Locate the cell with the specified text and output its [x, y] center coordinate. 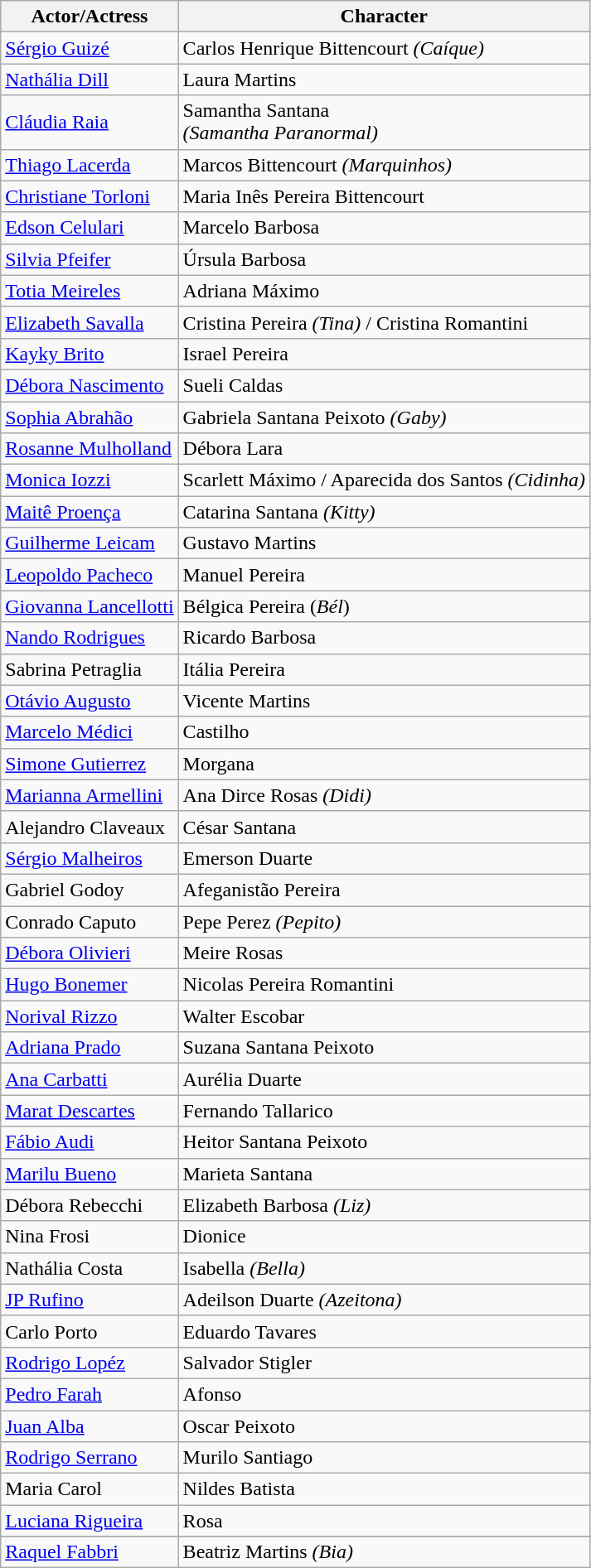
Marat Descartes [90, 1111]
Catarina Santana (Kitty) [384, 512]
Bélgica Pereira (Bél) [384, 606]
Adriana Máximo [384, 291]
Carlo Porto [90, 1331]
Úrsula Barbosa [384, 259]
Nando Rodrigues [90, 638]
Samantha Santana(Samantha Paranormal) [384, 123]
Actor/Actress [90, 17]
Gabriel Godoy [90, 890]
Meire Rosas [384, 953]
Elizabeth Barbosa (Liz) [384, 1205]
Sabrina Petraglia [90, 669]
Débora Rebecchi [90, 1205]
Itália Pereira [384, 669]
Character [384, 17]
Fábio Audi [90, 1142]
Marianna Armellini [90, 795]
Eduardo Tavares [384, 1331]
Castilho [384, 732]
Gabriela Santana Peixoto (Gaby) [384, 417]
Vicente Martins [384, 701]
Nathália Costa [90, 1268]
Sophia Abrahão [90, 417]
Conrado Caputo [90, 922]
Sérgio Guizé [90, 48]
JP Rufino [90, 1300]
Alejandro Claveaux [90, 827]
Luciana Rigueira [90, 1521]
Marcos Bittencourt (Marquinhos) [384, 165]
Nildes Batista [384, 1489]
Fernando Tallarico [384, 1111]
Leopoldo Pacheco [90, 575]
Débora Lara [384, 449]
Juan Alba [90, 1426]
Norival Rizzo [90, 1016]
Rodrigo Serrano [90, 1458]
Giovanna Lancellotti [90, 606]
Aurélia Duarte [384, 1079]
Marilu Bueno [90, 1174]
Israel Pereira [384, 354]
Scarlett Máximo / Aparecida dos Santos (Cidinha) [384, 480]
Débora Olivieri [90, 953]
Gustavo Martins [384, 543]
Silvia Pfeifer [90, 259]
Dionice [384, 1237]
Ana Carbatti [90, 1079]
Simone Gutierrez [90, 764]
Thiago Lacerda [90, 165]
Pedro Farah [90, 1394]
Adeilson Duarte (Azeitona) [384, 1300]
Kayky Brito [90, 354]
Débora Nascimento [90, 385]
Nathália Dill [90, 80]
Otávio Augusto [90, 701]
Murilo Santiago [384, 1458]
Monica Iozzi [90, 480]
Maitê Proença [90, 512]
Raquel Fabbri [90, 1552]
Christiane Torloni [90, 196]
Cristina Pereira (Tina) / Cristina Romantini [384, 322]
Adriana Prado [90, 1048]
Nina Frosi [90, 1237]
Carlos Henrique Bittencourt (Caíque) [384, 48]
Marcelo Barbosa [384, 228]
Suzana Santana Peixoto [384, 1048]
Ricardo Barbosa [384, 638]
Rosa [384, 1521]
Isabella (Bella) [384, 1268]
Edson Celulari [90, 228]
Emerson Duarte [384, 858]
Pepe Perez (Pepito) [384, 922]
Cláudia Raia [90, 123]
Sueli Caldas [384, 385]
Guilherme Leicam [90, 543]
Maria Carol [90, 1489]
Sérgio Malheiros [90, 858]
Afeganistão Pereira [384, 890]
Totia Meireles [90, 291]
Laura Martins [384, 80]
Marieta Santana [384, 1174]
Walter Escobar [384, 1016]
Hugo Bonemer [90, 985]
Afonso [384, 1394]
Maria Inês Pereira Bittencourt [384, 196]
Nicolas Pereira Romantini [384, 985]
Manuel Pereira [384, 575]
Oscar Peixoto [384, 1426]
César Santana [384, 827]
Beatriz Martins (Bia) [384, 1552]
Salvador Stigler [384, 1363]
Elizabeth Savalla [90, 322]
Rosanne Mulholland [90, 449]
Heitor Santana Peixoto [384, 1142]
Rodrigo Lopéz [90, 1363]
Ana Dirce Rosas (Didi) [384, 795]
Marcelo Médici [90, 732]
Morgana [384, 764]
